Output the [x, y] coordinate of the center of the cell containing the given text.  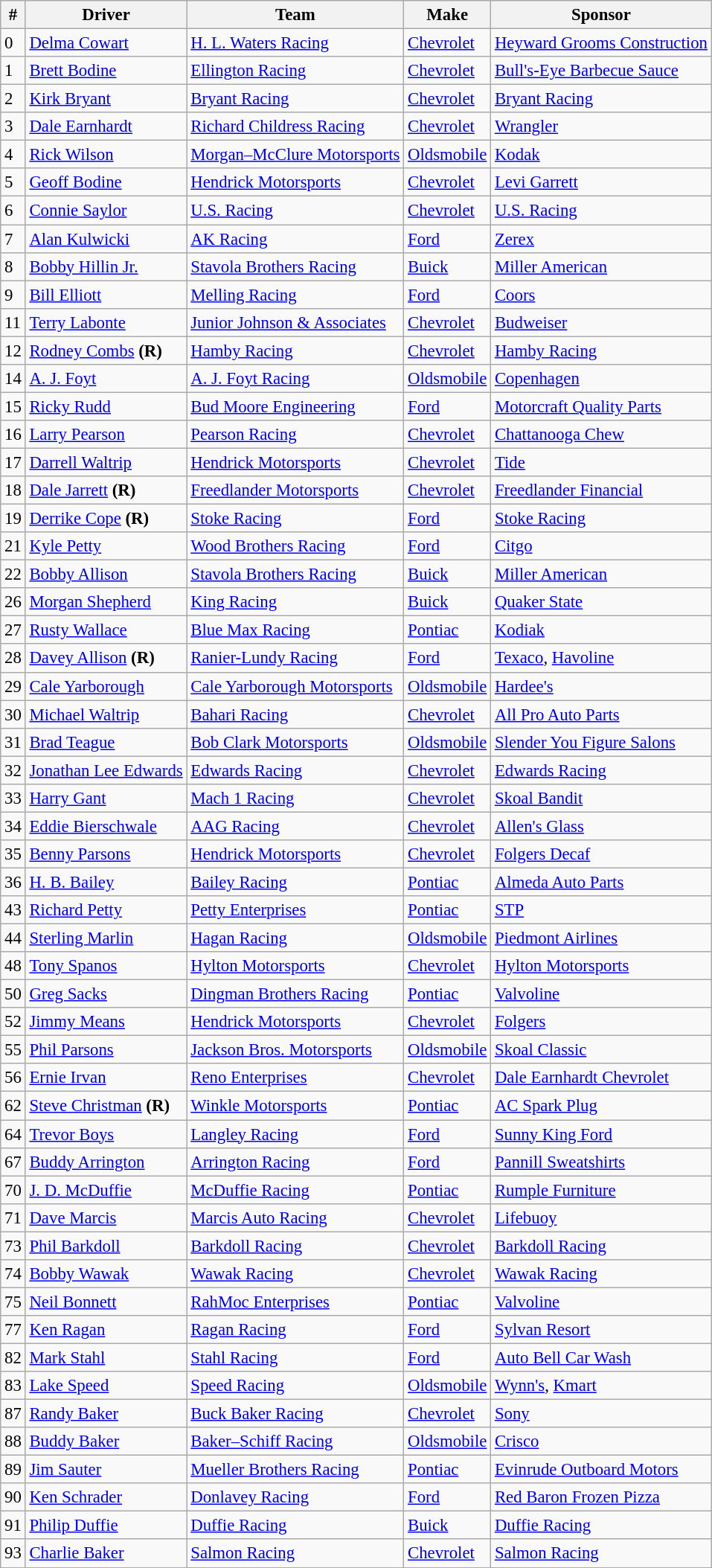
Piedmont Airlines [601, 938]
Zerex [601, 239]
AAG Racing [295, 826]
Hagan Racing [295, 938]
22 [13, 575]
Motorcraft Quality Parts [601, 406]
Sunny King Ford [601, 1134]
King Racing [295, 602]
Jackson Bros. Motorsports [295, 1050]
Folgers Decaf [601, 854]
35 [13, 854]
Dingman Brothers Racing [295, 994]
0 [13, 43]
A. J. Foyt [106, 379]
Greg Sacks [106, 994]
Rodney Combs (R) [106, 351]
82 [13, 1357]
Larry Pearson [106, 435]
Petty Enterprises [295, 910]
Melling Racing [295, 295]
Allen's Glass [601, 826]
Ken Ragan [106, 1330]
Rick Wilson [106, 155]
Charlie Baker [106, 1554]
31 [13, 742]
Buddy Arrington [106, 1162]
Evinrude Outboard Motors [601, 1470]
5 [13, 182]
52 [13, 1022]
Wood Brothers Racing [295, 546]
Freedlander Financial [601, 490]
Phil Parsons [106, 1050]
3 [13, 127]
Skoal Classic [601, 1050]
Ellington Racing [295, 71]
Arrington Racing [295, 1162]
Bobby Hillin Jr. [106, 266]
Ranier-Lundy Racing [295, 659]
50 [13, 994]
Bud Moore Engineering [295, 406]
Dale Earnhardt [106, 127]
Randy Baker [106, 1414]
Buddy Baker [106, 1441]
Cale Yarborough [106, 686]
Wrangler [601, 127]
73 [13, 1246]
H. L. Waters Racing [295, 43]
Sylvan Resort [601, 1330]
Bill Elliott [106, 295]
1 [13, 71]
Davey Allison (R) [106, 659]
Jimmy Means [106, 1022]
Benny Parsons [106, 854]
74 [13, 1274]
Brad Teague [106, 742]
Dale Earnhardt Chevrolet [601, 1078]
12 [13, 351]
Ernie Irvan [106, 1078]
19 [13, 519]
# [13, 15]
Sony [601, 1414]
A. J. Foyt Racing [295, 379]
Rumple Furniture [601, 1190]
48 [13, 966]
Morgan–McClure Motorsports [295, 155]
Bull's-Eye Barbecue Sauce [601, 71]
70 [13, 1190]
90 [13, 1497]
Blue Max Racing [295, 630]
Tony Spanos [106, 966]
83 [13, 1386]
Pearson Racing [295, 435]
Hardee's [601, 686]
Morgan Shepherd [106, 602]
18 [13, 490]
67 [13, 1162]
Make [448, 15]
Ragan Racing [295, 1330]
Winkle Motorsports [295, 1106]
Bobby Allison [106, 575]
87 [13, 1414]
Buck Baker Racing [295, 1414]
AC Spark Plug [601, 1106]
Wynn's, Kmart [601, 1386]
88 [13, 1441]
Langley Racing [295, 1134]
Stahl Racing [295, 1357]
43 [13, 910]
Michael Waltrip [106, 714]
Kirk Bryant [106, 99]
11 [13, 322]
64 [13, 1134]
2 [13, 99]
62 [13, 1106]
36 [13, 882]
Rusty Wallace [106, 630]
26 [13, 602]
75 [13, 1302]
Folgers [601, 1022]
27 [13, 630]
7 [13, 239]
Tide [601, 462]
Delma Cowart [106, 43]
Texaco, Havoline [601, 659]
Skoal Bandit [601, 799]
Citgo [601, 546]
Baker–Schiff Racing [295, 1441]
Derrike Cope (R) [106, 519]
RahMoc Enterprises [295, 1302]
Mueller Brothers Racing [295, 1470]
Mark Stahl [106, 1357]
Freedlander Motorsports [295, 490]
44 [13, 938]
Chattanooga Chew [601, 435]
56 [13, 1078]
Brett Bodine [106, 71]
16 [13, 435]
Phil Barkdoll [106, 1246]
Mach 1 Racing [295, 799]
Team [295, 15]
Ken Schrader [106, 1497]
AK Racing [295, 239]
Donlavey Racing [295, 1497]
Harry Gant [106, 799]
Bob Clark Motorsports [295, 742]
Reno Enterprises [295, 1078]
9 [13, 295]
Heyward Grooms Construction [601, 43]
91 [13, 1526]
Kyle Petty [106, 546]
55 [13, 1050]
33 [13, 799]
17 [13, 462]
30 [13, 714]
21 [13, 546]
34 [13, 826]
H. B. Bailey [106, 882]
Philip Duffie [106, 1526]
J. D. McDuffie [106, 1190]
Red Baron Frozen Pizza [601, 1497]
Coors [601, 295]
Budweiser [601, 322]
Auto Bell Car Wash [601, 1357]
Speed Racing [295, 1386]
STP [601, 910]
14 [13, 379]
Neil Bonnett [106, 1302]
Sponsor [601, 15]
Richard Petty [106, 910]
Terry Labonte [106, 322]
Dave Marcis [106, 1217]
Junior Johnson & Associates [295, 322]
89 [13, 1470]
Driver [106, 15]
Lake Speed [106, 1386]
77 [13, 1330]
Connie Saylor [106, 211]
Jim Sauter [106, 1470]
Slender You Figure Salons [601, 742]
Richard Childress Racing [295, 127]
8 [13, 266]
Lifebuoy [601, 1217]
Sterling Marlin [106, 938]
Kodiak [601, 630]
All Pro Auto Parts [601, 714]
Trevor Boys [106, 1134]
Ricky Rudd [106, 406]
Bahari Racing [295, 714]
Alan Kulwicki [106, 239]
28 [13, 659]
93 [13, 1554]
Darrell Waltrip [106, 462]
Bobby Wawak [106, 1274]
Levi Garrett [601, 182]
Geoff Bodine [106, 182]
Eddie Bierschwale [106, 826]
15 [13, 406]
4 [13, 155]
Dale Jarrett (R) [106, 490]
Jonathan Lee Edwards [106, 770]
71 [13, 1217]
Quaker State [601, 602]
Almeda Auto Parts [601, 882]
McDuffie Racing [295, 1190]
Pannill Sweatshirts [601, 1162]
Marcis Auto Racing [295, 1217]
Cale Yarborough Motorsports [295, 686]
Kodak [601, 155]
Copenhagen [601, 379]
6 [13, 211]
32 [13, 770]
29 [13, 686]
Bailey Racing [295, 882]
Crisco [601, 1441]
Steve Christman (R) [106, 1106]
